Find where the given text appears and provide that cell's center as [x, y] coordinate. 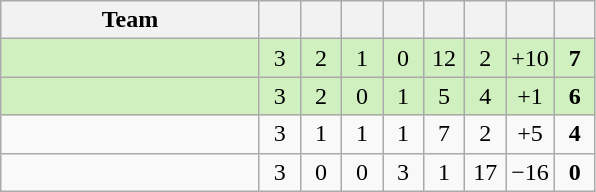
17 [486, 172]
6 [574, 96]
12 [444, 58]
+5 [530, 134]
−16 [530, 172]
+10 [530, 58]
+1 [530, 96]
5 [444, 96]
Team [130, 20]
